Identify which cell holds the provided text, then report its (X, Y) central coordinate. 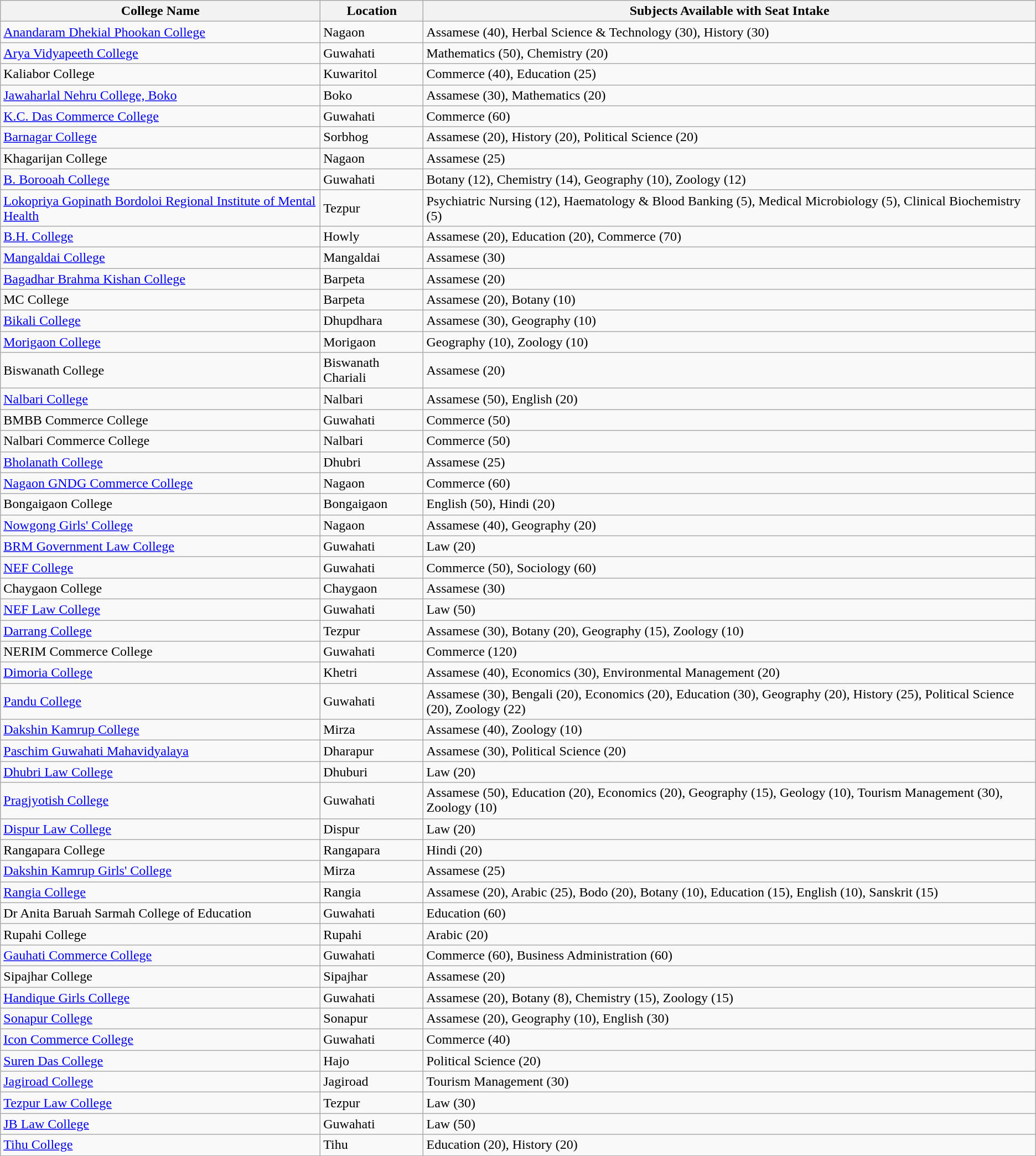
Assamese (20), Education (20), Commerce (70) (729, 236)
Location (372, 11)
Commerce (40) (729, 1040)
Hajo (372, 1061)
Law (30) (729, 1103)
College Name (160, 11)
Assamese (30), Political Science (20) (729, 751)
Mangaldai (372, 257)
Tourism Management (30) (729, 1082)
Sipajhar College (160, 976)
Political Science (20) (729, 1061)
Dispur Law College (160, 829)
NEF College (160, 567)
Dakshin Kamrup Girls' College (160, 871)
Nagaon GNDG Commerce College (160, 483)
BRM Government Law College (160, 546)
Psychiatric Nursing (12), Haematology & Blood Banking (5), Medical Microbiology (5), Clinical Biochemistry (5) (729, 208)
JB Law College (160, 1124)
Sonapur College (160, 1019)
Arya Vidyapeeth College (160, 53)
Jagiroad (372, 1082)
Assamese (30), Botany (20), Geography (15), Zoology (10) (729, 630)
Bongaigaon (372, 504)
Bholanath College (160, 462)
Sipajhar (372, 976)
Pragjyotish College (160, 800)
Rangia College (160, 892)
Assamese (40), Zoology (10) (729, 730)
Nalbari Commerce College (160, 441)
NEF Law College (160, 609)
Dr Anita Baruah Sarmah College of Education (160, 913)
Commerce (50), Sociology (60) (729, 567)
Geography (10), Zoology (10) (729, 342)
Lokopriya Gopinath Bordoloi Regional Institute of Mental Health (160, 208)
Assamese (30), Mathematics (20) (729, 95)
Jawaharlal Nehru College, Boko (160, 95)
Education (60) (729, 913)
Commerce (40), Education (25) (729, 74)
Suren Das College (160, 1061)
Arabic (20) (729, 934)
Rangapara (372, 850)
Assamese (40), Geography (20) (729, 525)
Howly (372, 236)
Education (20), History (20) (729, 1145)
Chaygaon (372, 588)
Dhubri Law College (160, 772)
Botany (12), Chemistry (14), Geography (10), Zoology (12) (729, 179)
Biswanath Chariali (372, 371)
MC College (160, 300)
Assamese (20), Arabic (25), Bodo (20), Botany (10), Education (15), English (10), Sanskrit (15) (729, 892)
Barnagar College (160, 137)
Assamese (20), Geography (10), English (30) (729, 1019)
Assamese (50), English (20) (729, 399)
Dhuburi (372, 772)
Boko (372, 95)
Bikali College (160, 321)
Assamese (20), Botany (10) (729, 300)
Mangaldai College (160, 257)
Rupahi College (160, 934)
Darrang College (160, 630)
Assamese (20), Botany (8), Chemistry (15), Zoology (15) (729, 998)
Handique Girls College (160, 998)
Assamese (50), Education (20), Economics (20), Geography (15), Geology (10), Tourism Management (30), Zoology (10) (729, 800)
Bongaigaon College (160, 504)
Rangapara College (160, 850)
Anandaram Dhekial Phookan College (160, 32)
Chaygaon College (160, 588)
K.C. Das Commerce College (160, 116)
B.H. College (160, 236)
Nowgong Girls' College (160, 525)
Paschim Guwahati Mahavidyalaya (160, 751)
Kuwaritol (372, 74)
Subjects Available with Seat Intake (729, 11)
Dimoria College (160, 673)
Gauhati Commerce College (160, 955)
NERIM Commerce College (160, 652)
Commerce (120) (729, 652)
BMBB Commerce College (160, 420)
Assamese (30), Bengali (20), Economics (20), Education (30), Geography (20), History (25), Political Science (20), Zoology (22) (729, 702)
Rupahi (372, 934)
Assamese (20), History (20), Political Science (20) (729, 137)
Bagadhar Brahma Kishan College (160, 278)
Assamese (40), Economics (30), Environmental Management (20) (729, 673)
Tihu College (160, 1145)
Pandu College (160, 702)
Sonapur (372, 1019)
Khagarijan College (160, 158)
Nalbari College (160, 399)
Dhubri (372, 462)
Dispur (372, 829)
Icon Commerce College (160, 1040)
Dharapur (372, 751)
Dhupdhara (372, 321)
Kaliabor College (160, 74)
Sorbhog (372, 137)
Assamese (30), Geography (10) (729, 321)
Morigaon (372, 342)
Tihu (372, 1145)
Tezpur Law College (160, 1103)
Hindi (20) (729, 850)
Khetri (372, 673)
Assamese (40), Herbal Science & Technology (30), History (30) (729, 32)
Morigaon College (160, 342)
Jagiroad College (160, 1082)
Commerce (60), Business Administration (60) (729, 955)
Rangia (372, 892)
B. Borooah College (160, 179)
Mathematics (50), Chemistry (20) (729, 53)
English (50), Hindi (20) (729, 504)
Dakshin Kamrup College (160, 730)
Biswanath College (160, 371)
